Locate the cell with the specified text and output its [x, y] center coordinate. 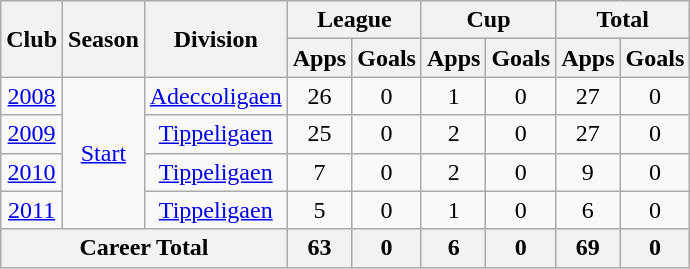
Start [104, 153]
Adeccoligaen [216, 96]
25 [319, 134]
63 [319, 248]
9 [588, 172]
26 [319, 96]
2008 [32, 96]
Division [216, 39]
Cup [488, 20]
2011 [32, 210]
2009 [32, 134]
League [354, 20]
7 [319, 172]
Season [104, 39]
Total [623, 20]
5 [319, 210]
2010 [32, 172]
Career Total [144, 248]
69 [588, 248]
Club [32, 39]
